Find where the given text appears and provide that cell's center as [x, y] coordinate. 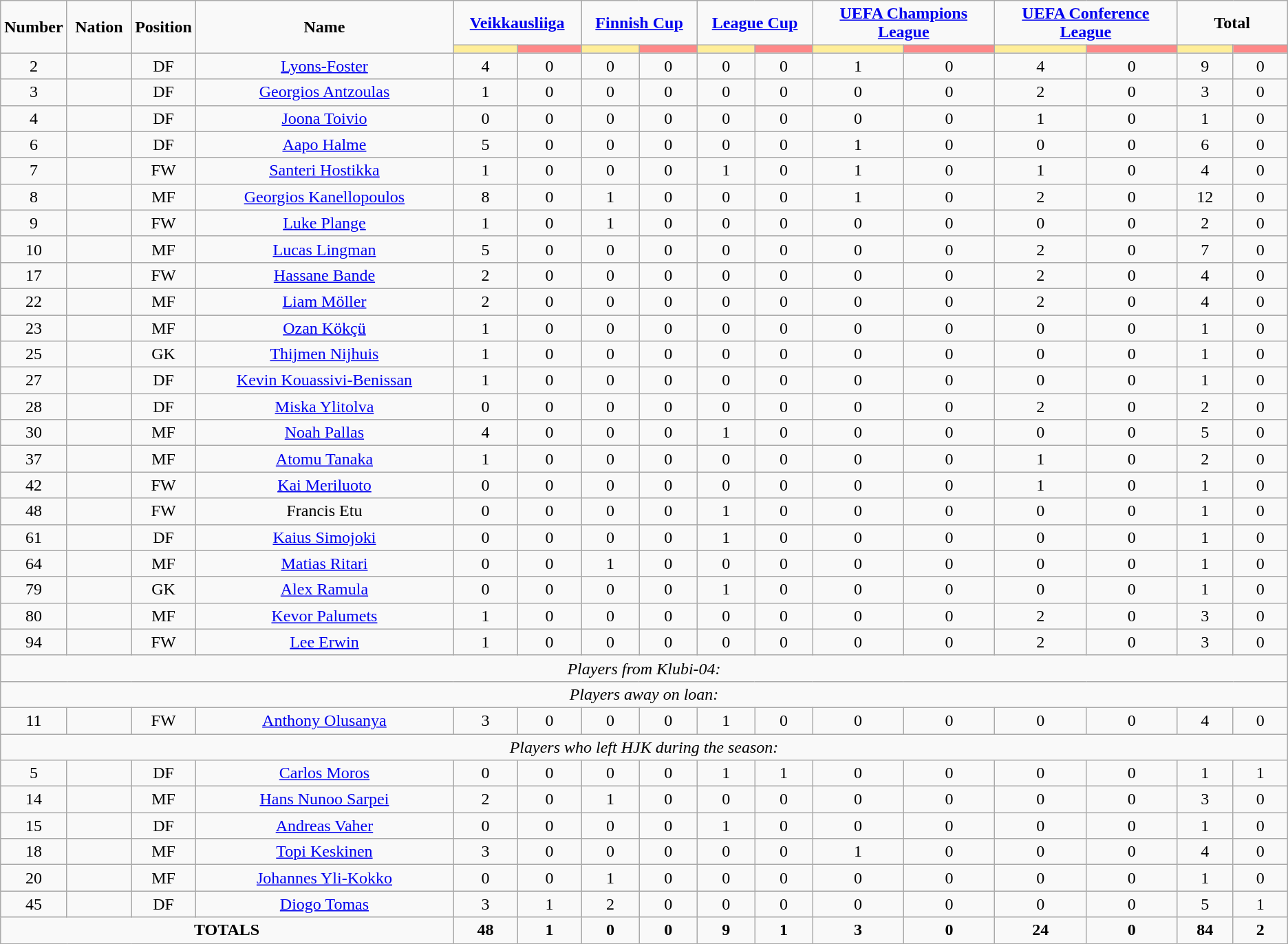
Nation [99, 27]
Name [324, 27]
11 [34, 720]
Carlos Moros [324, 773]
Johannes Yli-Kokko [324, 878]
UEFA Conference League [1086, 23]
Kai Meriluoto [324, 485]
Francis Etu [324, 511]
Lee Erwin [324, 642]
Atomu Tanaka [324, 459]
Total [1232, 23]
Position [164, 27]
12 [1205, 197]
Players who left HJK during the season: [644, 747]
Number [34, 27]
30 [34, 433]
Ozan Kökçü [324, 328]
25 [34, 354]
84 [1205, 930]
Georgios Kanellopoulos [324, 197]
Santeri Hostikka [324, 171]
Kevin Kouassivi-Benissan [324, 380]
Lucas Lingman [324, 249]
Hassane Bande [324, 275]
Finnish Cup [639, 23]
Alex Ramula [324, 590]
Miska Ylitolva [324, 407]
TOTALS [227, 930]
Diogo Tomas [324, 904]
Liam Möller [324, 301]
Joona Toivio [324, 118]
Noah Pallas [324, 433]
Topi Keskinen [324, 852]
Kevor Palumets [324, 616]
37 [34, 459]
23 [34, 328]
45 [34, 904]
22 [34, 301]
18 [34, 852]
28 [34, 407]
15 [34, 826]
Thijmen Nijhuis [324, 354]
Players away on loan: [644, 694]
Players from Klubi-04: [644, 668]
80 [34, 616]
14 [34, 800]
27 [34, 380]
UEFA Champions League [904, 23]
10 [34, 249]
Luke Plange [324, 223]
League Cup [755, 23]
Lyons-Foster [324, 66]
64 [34, 564]
61 [34, 537]
Veikkausliiga [517, 23]
24 [1041, 930]
Aapo Halme [324, 144]
Hans Nunoo Sarpei [324, 800]
Anthony Olusanya [324, 720]
42 [34, 485]
79 [34, 590]
94 [34, 642]
Kaius Simojoki [324, 537]
Matias Ritari [324, 564]
Georgios Antzoulas [324, 92]
17 [34, 275]
Andreas Vaher [324, 826]
20 [34, 878]
